Find where the given text appears and provide that cell's center as (X, Y) coordinate. 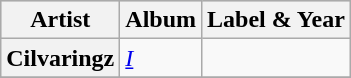
Cilvaringz (60, 58)
Album (161, 20)
Artist (60, 20)
I (161, 58)
Label & Year (276, 20)
